Return [X, Y] of the center of cell containing provided text 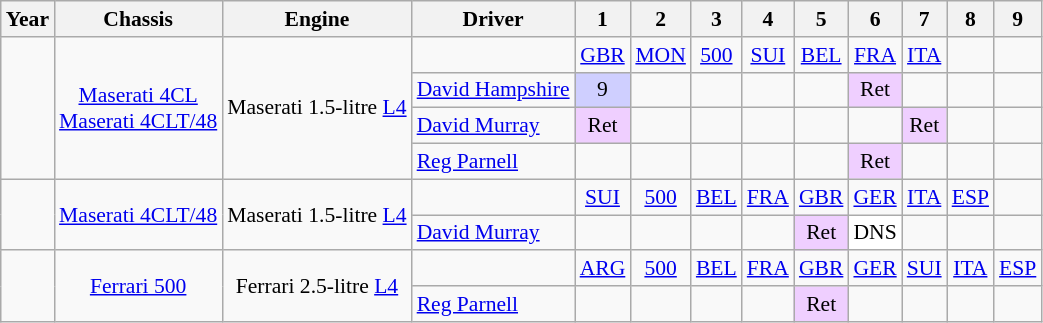
Engine [316, 19]
7 [924, 19]
5 [822, 19]
ARG [603, 269]
Driver [494, 19]
2 [660, 19]
Ferrari 2.5-litre L4 [316, 286]
Maserati 4CLMaserati 4CLT/48 [138, 108]
1 [603, 19]
David Hampshire [494, 90]
8 [970, 19]
MON [660, 55]
3 [716, 19]
DNS [874, 233]
Year [28, 19]
Ferrari 500 [138, 286]
Maserati 4CLT/48 [138, 214]
4 [768, 19]
Chassis [138, 19]
6 [874, 19]
